Pinpoint the cell where the given text exists, returning its [x, y] midpoint coordinate. 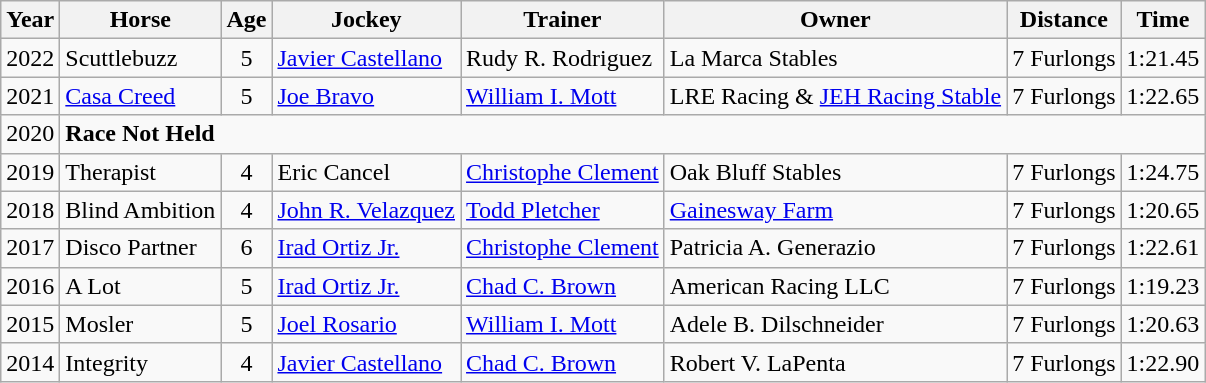
Joe Bravo [366, 96]
Integrity [140, 362]
1:24.75 [1163, 172]
1:20.65 [1163, 210]
1:20.63 [1163, 324]
2016 [30, 286]
1:22.65 [1163, 96]
Joel Rosario [366, 324]
Owner [835, 20]
6 [246, 248]
Time [1163, 20]
Gainesway Farm [835, 210]
Year [30, 20]
Scuttlebuzz [140, 58]
2019 [30, 172]
Mosler [140, 324]
Casa Creed [140, 96]
Therapist [140, 172]
Oak Bluff Stables [835, 172]
1:19.23 [1163, 286]
2022 [30, 58]
Rudy R. Rodriguez [563, 58]
Todd Pletcher [563, 210]
John R. Velazquez [366, 210]
2014 [30, 362]
Age [246, 20]
Horse [140, 20]
Distance [1064, 20]
2021 [30, 96]
Patricia A. Generazio [835, 248]
Blind Ambition [140, 210]
1:21.45 [1163, 58]
A Lot [140, 286]
Jockey [366, 20]
Adele B. Dilschneider [835, 324]
2020 [30, 134]
1:22.61 [1163, 248]
Trainer [563, 20]
1:22.90 [1163, 362]
Race Not Held [632, 134]
La Marca Stables [835, 58]
2018 [30, 210]
Robert V. LaPenta [835, 362]
Eric Cancel [366, 172]
2015 [30, 324]
2017 [30, 248]
Disco Partner [140, 248]
LRE Racing & JEH Racing Stable [835, 96]
American Racing LLC [835, 286]
